Return [x, y] of the center of cell containing provided text 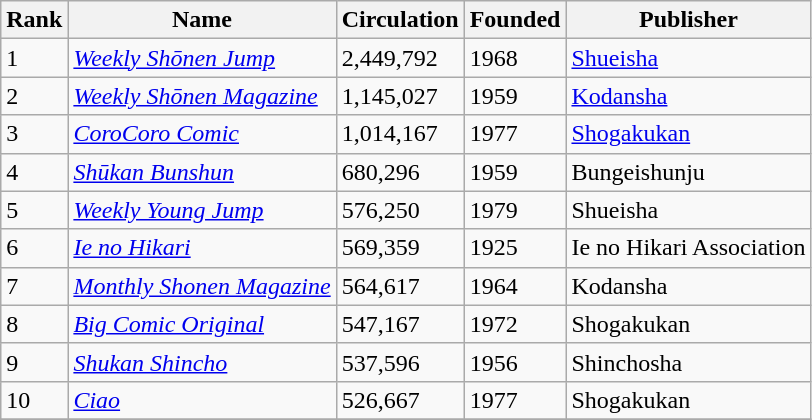
6 [34, 248]
1964 [515, 286]
Name [202, 20]
1 [34, 58]
7 [34, 286]
Bungeishunju [688, 172]
Weekly Shōnen Magazine [202, 96]
Weekly Young Jump [202, 210]
564,617 [400, 286]
2 [34, 96]
680,296 [400, 172]
1,014,167 [400, 134]
2,449,792 [400, 58]
Ie no Hikari Association [688, 248]
Big Comic Original [202, 324]
1979 [515, 210]
Founded [515, 20]
9 [34, 362]
1968 [515, 58]
526,667 [400, 400]
Weekly Shōnen Jump [202, 58]
1956 [515, 362]
569,359 [400, 248]
Monthly Shonen Magazine [202, 286]
1,145,027 [400, 96]
5 [34, 210]
Circulation [400, 20]
Shukan Shincho [202, 362]
10 [34, 400]
Publisher [688, 20]
547,167 [400, 324]
1972 [515, 324]
Ciao [202, 400]
4 [34, 172]
8 [34, 324]
CoroCoro Comic [202, 134]
537,596 [400, 362]
1925 [515, 248]
Shinchosha [688, 362]
3 [34, 134]
Ie no Hikari [202, 248]
576,250 [400, 210]
Shūkan Bunshun [202, 172]
Rank [34, 20]
